Detect which cell encompasses the target text, then output its [x, y] center coordinate. 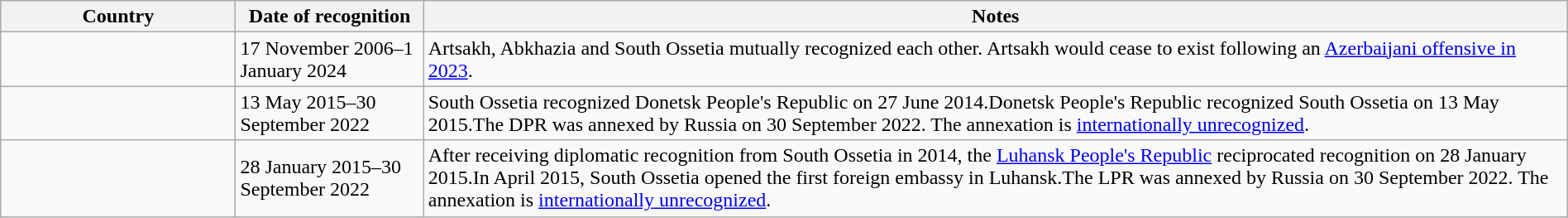
13 May 2015–30 September 2022 [329, 113]
Artsakh, Abkhazia and South Ossetia mutually recognized each other. Artsakh would cease to exist following an Azerbaijani offensive in 2023. [996, 60]
Country [118, 17]
28 January 2015–30 September 2022 [329, 178]
Notes [996, 17]
Date of recognition [329, 17]
17 November 2006–1 January 2024 [329, 60]
